Detect which cell encompasses the target text, then output its [X, Y] center coordinate. 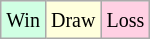
Draw [72, 20]
Win [24, 20]
Loss [126, 20]
